Provide the (x, y) coordinate of the cell's center where the given text is located.  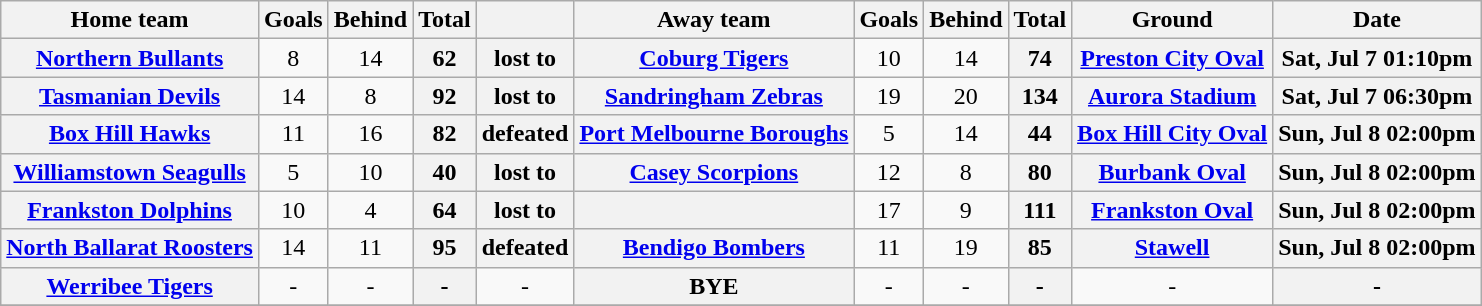
Casey Scorpions (714, 172)
80 (1040, 172)
16 (370, 134)
Burbank Oval (1172, 172)
Sandringham Zebras (714, 96)
4 (370, 210)
Away team (714, 20)
74 (1040, 58)
Box Hill Hawks (130, 134)
85 (1040, 248)
Frankston Oval (1172, 210)
9 (966, 210)
Williamstown Seagulls (130, 172)
82 (445, 134)
92 (445, 96)
Tasmanian Devils (130, 96)
40 (445, 172)
Ground (1172, 20)
Frankston Dolphins (130, 210)
Port Melbourne Boroughs (714, 134)
Werribee Tigers (130, 286)
Sat, Jul 7 01:10pm (1377, 58)
95 (445, 248)
North Ballarat Roosters (130, 248)
44 (1040, 134)
134 (1040, 96)
Stawell (1172, 248)
64 (445, 210)
Box Hill City Oval (1172, 134)
Sat, Jul 7 06:30pm (1377, 96)
17 (889, 210)
20 (966, 96)
Aurora Stadium (1172, 96)
Bendigo Bombers (714, 248)
Preston City Oval (1172, 58)
BYE (714, 286)
Northern Bullants (130, 58)
62 (445, 58)
Date (1377, 20)
Coburg Tigers (714, 58)
111 (1040, 210)
Home team (130, 20)
12 (889, 172)
